Scan for the cell matching the given text and deliver its (X, Y) coordinate at center. 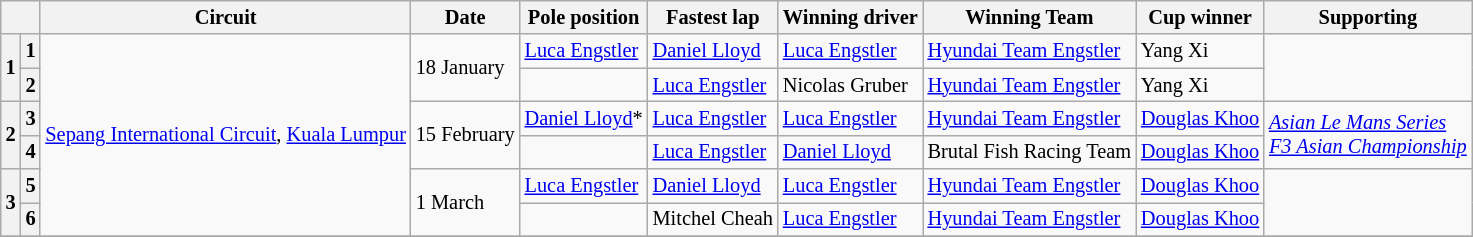
6 (31, 219)
1 March (466, 202)
18 January (466, 68)
Sepang International Circuit, Kuala Lumpur (225, 135)
Nicolas Gruber (850, 85)
Mitchel Cheah (713, 219)
Cup winner (1200, 17)
Winning driver (850, 17)
Asian Le Mans SeriesF3 Asian Championship (1368, 134)
Circuit (225, 17)
Winning Team (1030, 17)
Date (466, 17)
5 (31, 186)
Daniel Lloyd* (584, 118)
Brutal Fish Racing Team (1030, 152)
Supporting (1368, 17)
Pole position (584, 17)
4 (31, 152)
15 February (466, 134)
Fastest lap (713, 17)
